Provide the (X, Y) coordinate of the cell's center where the given text is located.  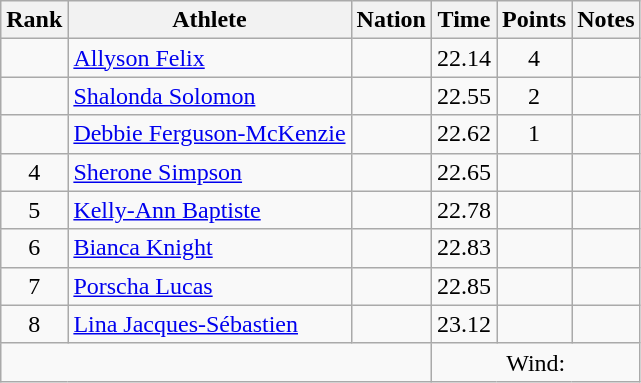
2 (534, 96)
22.83 (464, 248)
Notes (606, 20)
22.55 (464, 96)
Porscha Lucas (210, 286)
23.12 (464, 324)
Time (464, 20)
Athlete (210, 20)
22.78 (464, 210)
8 (34, 324)
22.62 (464, 134)
Sherone Simpson (210, 172)
Shalonda Solomon (210, 96)
22.65 (464, 172)
6 (34, 248)
Bianca Knight (210, 248)
Allyson Felix (210, 58)
Points (534, 20)
Rank (34, 20)
1 (534, 134)
Lina Jacques-Sébastien (210, 324)
Nation (391, 20)
Kelly-Ann Baptiste (210, 210)
Debbie Ferguson-McKenzie (210, 134)
7 (34, 286)
22.85 (464, 286)
5 (34, 210)
22.14 (464, 58)
Wind: (536, 362)
